For the text-containing cell, return its midpoint in (x, y) coordinate format. 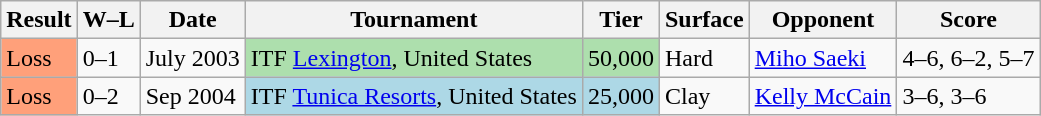
Sep 2004 (192, 96)
Opponent (823, 20)
4–6, 6–2, 5–7 (968, 58)
3–6, 3–6 (968, 96)
50,000 (620, 58)
Tournament (414, 20)
Kelly McCain (823, 96)
25,000 (620, 96)
ITF Lexington, United States (414, 58)
ITF Tunica Resorts, United States (414, 96)
Miho Saeki (823, 58)
July 2003 (192, 58)
Score (968, 20)
0–2 (108, 96)
Result (39, 20)
Date (192, 20)
Hard (704, 58)
W–L (108, 20)
Clay (704, 96)
Tier (620, 20)
Surface (704, 20)
0–1 (108, 58)
